Return the (X, Y) coordinate for the center point of the cell that contains the specified text.  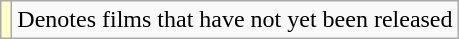
Denotes films that have not yet been released (235, 20)
